Identify which cell holds the provided text, then report its [x, y] central coordinate. 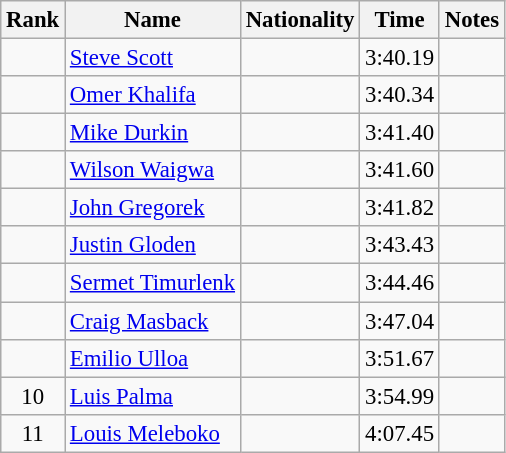
3:41.82 [400, 208]
Justin Gloden [153, 245]
3:40.19 [400, 58]
Louis Meleboko [153, 433]
3:51.67 [400, 358]
Emilio Ulloa [153, 358]
Nationality [300, 20]
Time [400, 20]
3:47.04 [400, 321]
Craig Masback [153, 321]
3:41.60 [400, 170]
Luis Palma [153, 396]
Omer Khalifa [153, 95]
4:07.45 [400, 433]
Steve Scott [153, 58]
3:41.40 [400, 133]
Mike Durkin [153, 133]
Rank [33, 20]
Name [153, 20]
Wilson Waigwa [153, 170]
3:43.43 [400, 245]
11 [33, 433]
Sermet Timurlenk [153, 283]
John Gregorek [153, 208]
Notes [472, 20]
3:40.34 [400, 95]
10 [33, 396]
3:54.99 [400, 396]
3:44.46 [400, 283]
